Extract the [x, y] coordinate from the center of the cell holding the provided text.  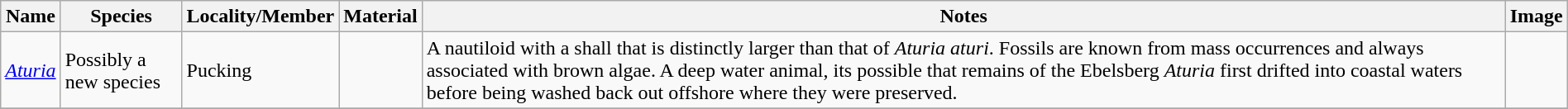
Name [31, 17]
Species [121, 17]
Locality/Member [261, 17]
Notes [963, 17]
Aturia [31, 70]
Pucking [261, 70]
Material [380, 17]
Possibly a new species [121, 70]
Image [1537, 17]
